Detect which cell encompasses the target text, then output its (x, y) center coordinate. 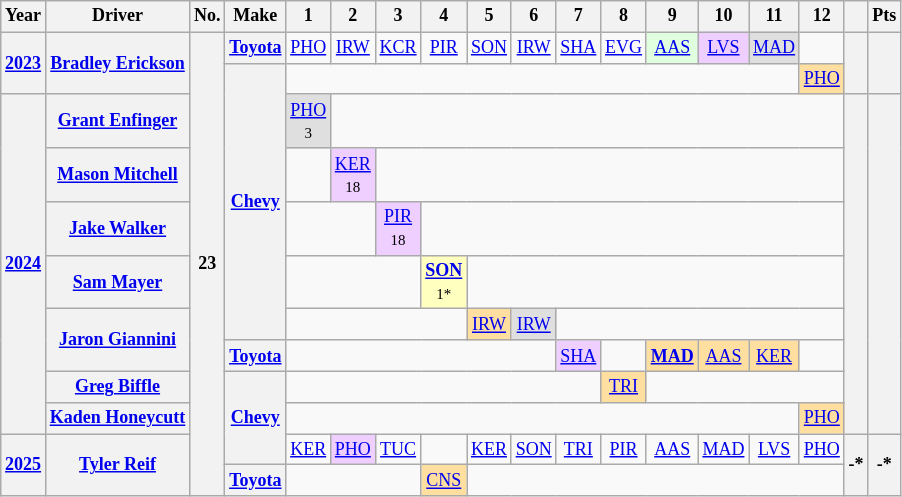
10 (724, 16)
23 (208, 264)
Jaron Giannini (117, 340)
2025 (24, 465)
PHO3 (308, 121)
9 (672, 16)
Bradley Erickson (117, 63)
CNS (444, 480)
12 (822, 16)
Grant Enfinger (117, 121)
No. (208, 16)
Pts (884, 16)
Mason Mitchell (117, 175)
SON1* (444, 282)
6 (534, 16)
KCR (398, 48)
2024 (24, 264)
4 (444, 16)
Year (24, 16)
Jake Walker (117, 229)
KER18 (354, 175)
7 (578, 16)
Sam Mayer (117, 282)
Driver (117, 16)
Kaden Honeycutt (117, 418)
TUC (398, 450)
2023 (24, 63)
11 (774, 16)
Tyler Reif (117, 465)
8 (624, 16)
5 (490, 16)
Make (256, 16)
Greg Biffle (117, 386)
2 (354, 16)
EVG (624, 48)
PIR18 (398, 229)
1 (308, 16)
3 (398, 16)
